Identify which cell holds the provided text, then report its [X, Y] central coordinate. 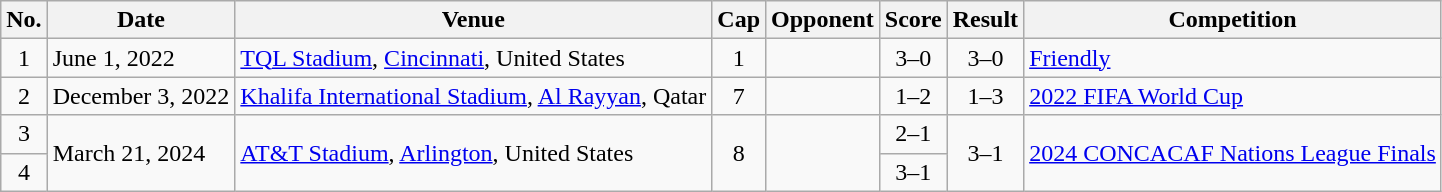
Score [913, 20]
No. [24, 20]
Competition [1233, 20]
Khalifa International Stadium, Al Rayyan, Qatar [474, 96]
7 [739, 96]
AT&T Stadium, Arlington, United States [474, 153]
1–3 [985, 96]
2022 FIFA World Cup [1233, 96]
8 [739, 153]
1–2 [913, 96]
4 [24, 172]
2024 CONCACAF Nations League Finals [1233, 153]
Opponent [823, 20]
2 [24, 96]
March 21, 2024 [141, 153]
TQL Stadium, Cincinnati, United States [474, 58]
Date [141, 20]
2–1 [913, 134]
Cap [739, 20]
Venue [474, 20]
Result [985, 20]
June 1, 2022 [141, 58]
December 3, 2022 [141, 96]
Friendly [1233, 58]
3 [24, 134]
